Determine the [x, y] coordinate at the center of the cell enclosing the given text.  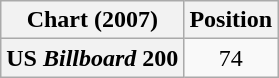
US Billboard 200 [92, 58]
Position [231, 20]
74 [231, 58]
Chart (2007) [92, 20]
